Identify which cell holds the provided text, then report its [x, y] central coordinate. 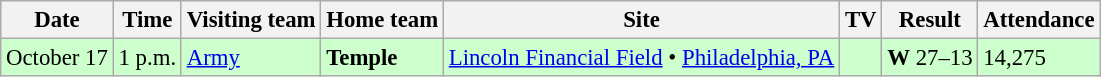
Result [930, 20]
Site [641, 20]
W 27–13 [930, 58]
Temple [382, 58]
Visiting team [250, 20]
October 17 [57, 58]
Home team [382, 20]
Army [250, 58]
Date [57, 20]
Time [147, 20]
14,275 [1039, 58]
TV [861, 20]
1 p.m. [147, 58]
Attendance [1039, 20]
Lincoln Financial Field • Philadelphia, PA [641, 58]
